Find where the given text appears and provide that cell's center as (X, Y) coordinate. 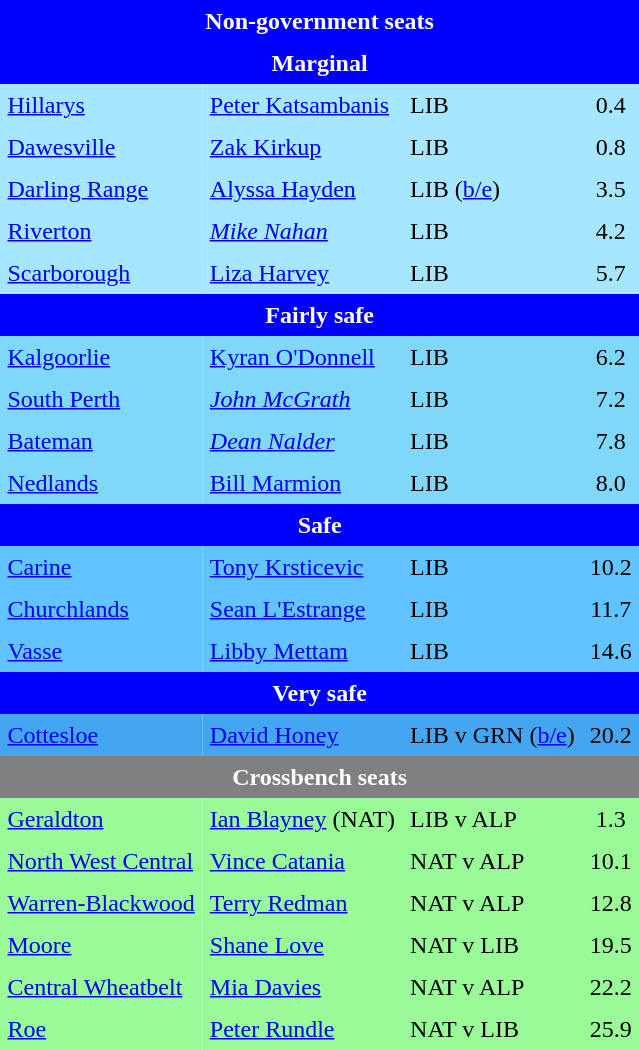
Geraldton (101, 820)
Tony Krsticevic (302, 568)
11.7 (610, 610)
0.8 (610, 148)
North West Central (101, 862)
19.5 (610, 946)
Vince Catania (302, 862)
14.6 (610, 652)
Moore (101, 946)
20.2 (610, 736)
Central Wheatbelt (101, 988)
Bateman (101, 442)
7.2 (610, 400)
Mia Davies (302, 988)
Libby Mettam (302, 652)
Peter Katsambanis (302, 106)
10.1 (610, 862)
Riverton (101, 232)
Kalgoorlie (101, 358)
Cottesloe (101, 736)
Fairly safe (320, 316)
Kyran O'Donnell (302, 358)
Shane Love (302, 946)
22.2 (610, 988)
Crossbench seats (320, 778)
12.8 (610, 904)
Hillarys (101, 106)
5.7 (610, 274)
Bill Marmion (302, 484)
LIB v GRN (b/e) (493, 736)
Vasse (101, 652)
Alyssa Hayden (302, 190)
Terry Redman (302, 904)
1.3 (610, 820)
Ian Blayney (NAT) (302, 820)
John McGrath (302, 400)
Carine (101, 568)
LIB v ALP (493, 820)
Churchlands (101, 610)
Marginal (320, 64)
Mike Nahan (302, 232)
Safe (320, 526)
David Honey (302, 736)
Very safe (320, 694)
Darling Range (101, 190)
8.0 (610, 484)
South Perth (101, 400)
Sean L'Estrange (302, 610)
Dawesville (101, 148)
7.8 (610, 442)
10.2 (610, 568)
4.2 (610, 232)
LIB (b/e) (493, 190)
Zak Kirkup (302, 148)
NAT v LIB (493, 946)
6.2 (610, 358)
Warren-Blackwood (101, 904)
Non-government seats (320, 22)
Dean Nalder (302, 442)
Liza Harvey (302, 274)
Nedlands (101, 484)
3.5 (610, 190)
0.4 (610, 106)
Scarborough (101, 274)
